Determine the [X, Y] coordinate at the center of the cell enclosing the given text.  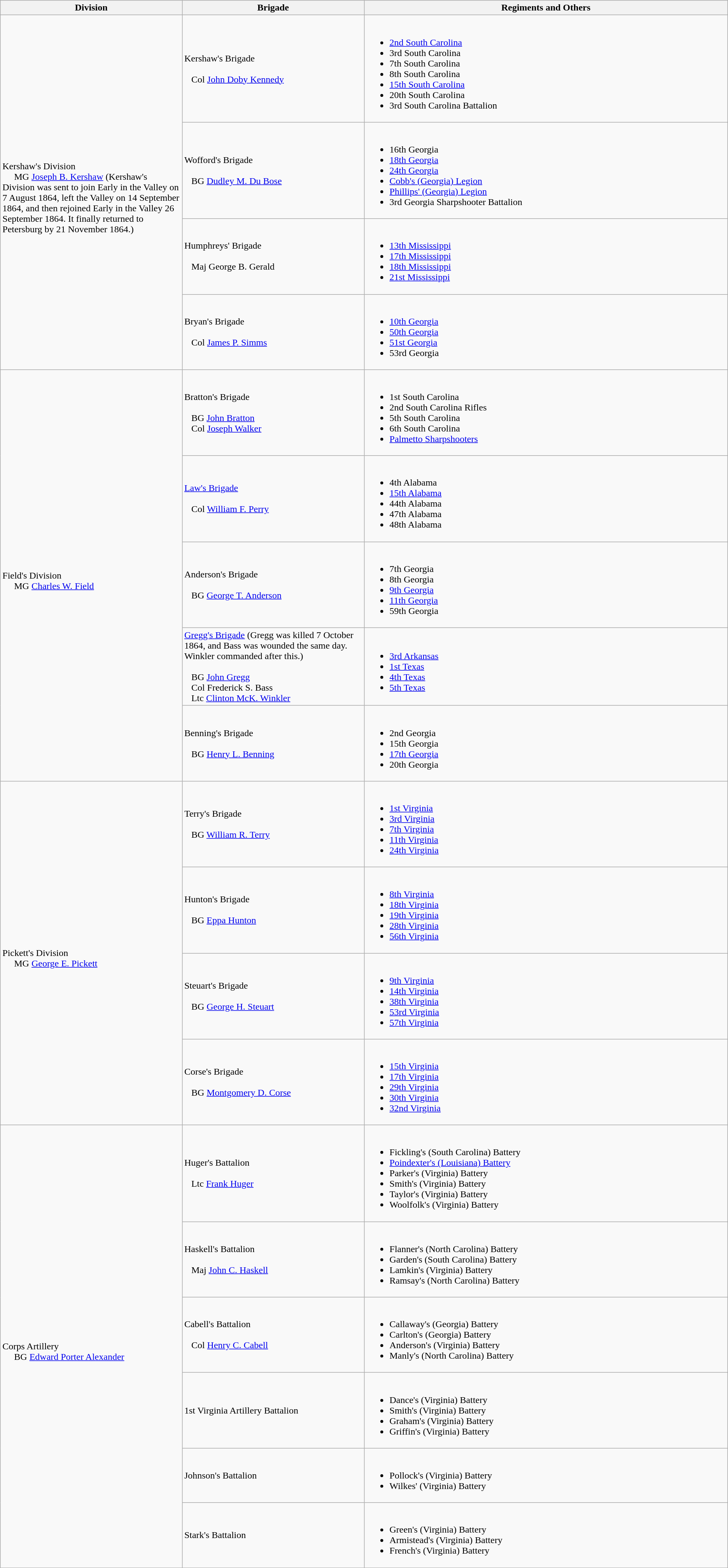
Brigade [273, 8]
Dance's (Virginia) BatterySmith's (Virginia) BatteryGraham's (Virginia) BatteryGriffin's (Virginia) Battery [546, 1410]
15th Virginia17th Virginia29th Virginia30th Virginia32nd Virginia [546, 1082]
13th Mississippi17th Mississippi18th Mississippi21st Mississippi [546, 256]
Corps Artillery BG Edward Porter Alexander [91, 1346]
Green's (Virginia) BatteryArmistead's (Virginia) BatteryFrench's (Virginia) Battery [546, 1535]
Pollock's (Virginia) BatteryWilkes' (Virginia) Battery [546, 1475]
Haskell's Battalion Maj John C. Haskell [273, 1259]
8th Virginia18th Virginia19th Virginia28th Virginia56th Virginia [546, 910]
9th Virginia14th Virginia38th Virginia53rd Virginia57th Virginia [546, 996]
Callaway's (Georgia) BatteryCarlton's (Georgia) BatteryAnderson's (Virginia) BatteryManly's (North Carolina) Battery [546, 1335]
Huger's Battalion Ltc Frank Huger [273, 1173]
Humphreys' Brigade Maj George B. Gerald [273, 256]
Field's Division MG Charles W. Field [91, 575]
Stark's Battalion [273, 1535]
Flanner's (North Carolina) BatteryGarden's (South Carolina) BatteryLamkin's (Virginia) BatteryRamsay's (North Carolina) Battery [546, 1259]
Anderson's Brigade BG George T. Anderson [273, 584]
10th Georgia50th Georgia51st Georgia53rd Georgia [546, 332]
2nd South Carolina3rd South Carolina7th South Carolina8th South Carolina15th South Carolina20th South Carolina3rd South Carolina Battalion [546, 68]
Pickett's Division MG George E. Pickett [91, 953]
2nd Georgia15th Georgia17th Georgia20th Georgia [546, 743]
Johnson's Battalion [273, 1475]
Wofford's Brigade BG Dudley M. Du Bose [273, 170]
Corse's Brigade BG Montgomery D. Corse [273, 1082]
Bryan's Brigade Col James P. Simms [273, 332]
Law's Brigade Col William F. Perry [273, 499]
Kershaw's Brigade Col John Doby Kennedy [273, 68]
1st South Carolina2nd South Carolina Rifles5th South Carolina6th South CarolinaPalmetto Sharpshooters [546, 412]
4th Alabama15th Alabama44th Alabama47th Alabama48th Alabama [546, 499]
Cabell's Battalion Col Henry C. Cabell [273, 1335]
7th Georgia8th Georgia9th Georgia11th Georgia59th Georgia [546, 584]
Division [91, 8]
Terry's Brigade BG William R. Terry [273, 824]
Regiments and Others [546, 8]
16th Georgia18th Georgia24th GeorgiaCobb's (Georgia) LegionPhillips' (Georgia) Legion3rd Georgia Sharpshooter Battalion [546, 170]
Hunton's Brigade BG Eppa Hunton [273, 910]
3rd Arkansas1st Texas4th Texas5th Texas [546, 666]
Steuart's Brigade BG George H. Steuart [273, 996]
1st Virginia3rd Virginia7th Virginia11th Virginia24th Virginia [546, 824]
Benning's Brigade BG Henry L. Benning [273, 743]
1st Virginia Artillery Battalion [273, 1410]
Bratton's Brigade BG John Bratton Col Joseph Walker [273, 412]
